Locate the cell with the specified text and output its (x, y) center coordinate. 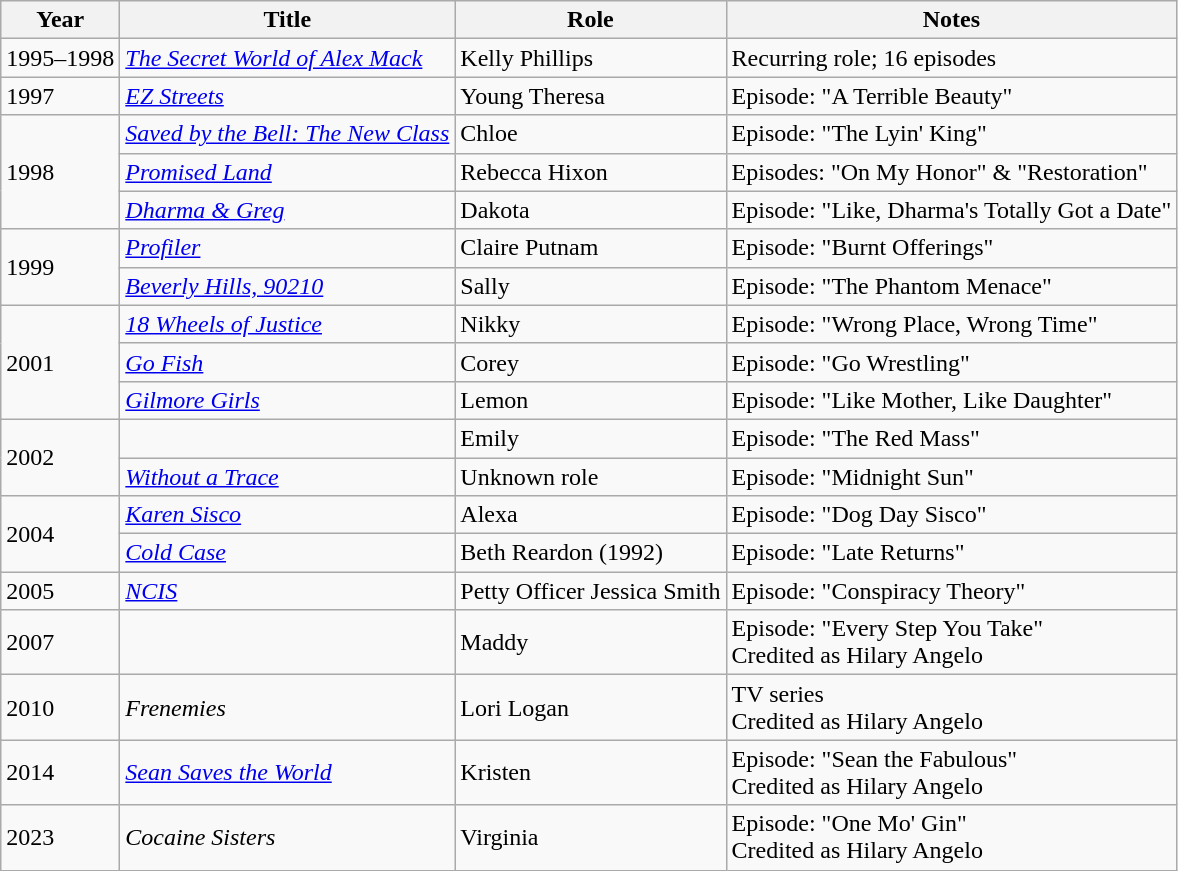
Title (288, 20)
Episode: "Go Wrestling" (952, 362)
Without a Trace (288, 477)
Profiler (288, 248)
1995–1998 (60, 58)
2023 (60, 838)
Recurring role; 16 episodes (952, 58)
Episodes: "On My Honor" & "Restoration" (952, 172)
Notes (952, 20)
Episode: "Sean the Fabulous"Credited as Hilary Angelo (952, 772)
Episode: "Like Mother, Like Daughter" (952, 400)
2005 (60, 591)
Saved by the Bell: The New Class (288, 134)
Episode: "The Lyin' King" (952, 134)
Go Fish (288, 362)
2014 (60, 772)
Episode: "The Phantom Menace" (952, 286)
TV seriesCredited as Hilary Angelo (952, 708)
Promised Land (288, 172)
Episode: "The Red Mass" (952, 438)
Dakota (590, 210)
2002 (60, 457)
Episode: "Dog Day Sisco" (952, 515)
Claire Putnam (590, 248)
Kristen (590, 772)
Cocaine Sisters (288, 838)
1997 (60, 96)
The Secret World of Alex Mack (288, 58)
2010 (60, 708)
Lori Logan (590, 708)
Petty Officer Jessica Smith (590, 591)
Karen Sisco (288, 515)
Episode: "Midnight Sun" (952, 477)
Maddy (590, 642)
NCIS (288, 591)
Episode: "Wrong Place, Wrong Time" (952, 324)
Episode: "Late Returns" (952, 553)
Role (590, 20)
1999 (60, 267)
Cold Case (288, 553)
Gilmore Girls (288, 400)
Nikky (590, 324)
Unknown role (590, 477)
Kelly Phillips (590, 58)
Episode: "One Mo' Gin"Credited as Hilary Angelo (952, 838)
Episode: "Conspiracy Theory" (952, 591)
Chloe (590, 134)
Beverly Hills, 90210 (288, 286)
Lemon (590, 400)
Episode: "Every Step You Take"Credited as Hilary Angelo (952, 642)
Virginia (590, 838)
Dharma & Greg (288, 210)
Episode: "Burnt Offerings" (952, 248)
2001 (60, 362)
Episode: "A Terrible Beauty" (952, 96)
Beth Reardon (1992) (590, 553)
Frenemies (288, 708)
Young Theresa (590, 96)
EZ Streets (288, 96)
Corey (590, 362)
2007 (60, 642)
Episode: "Like, Dharma's Totally Got a Date" (952, 210)
Sean Saves the World (288, 772)
18 Wheels of Justice (288, 324)
2004 (60, 534)
Alexa (590, 515)
Year (60, 20)
1998 (60, 172)
Sally (590, 286)
Emily (590, 438)
Rebecca Hixon (590, 172)
